Capture the cell that displays the provided text and extract its (X, Y) central coordinate. 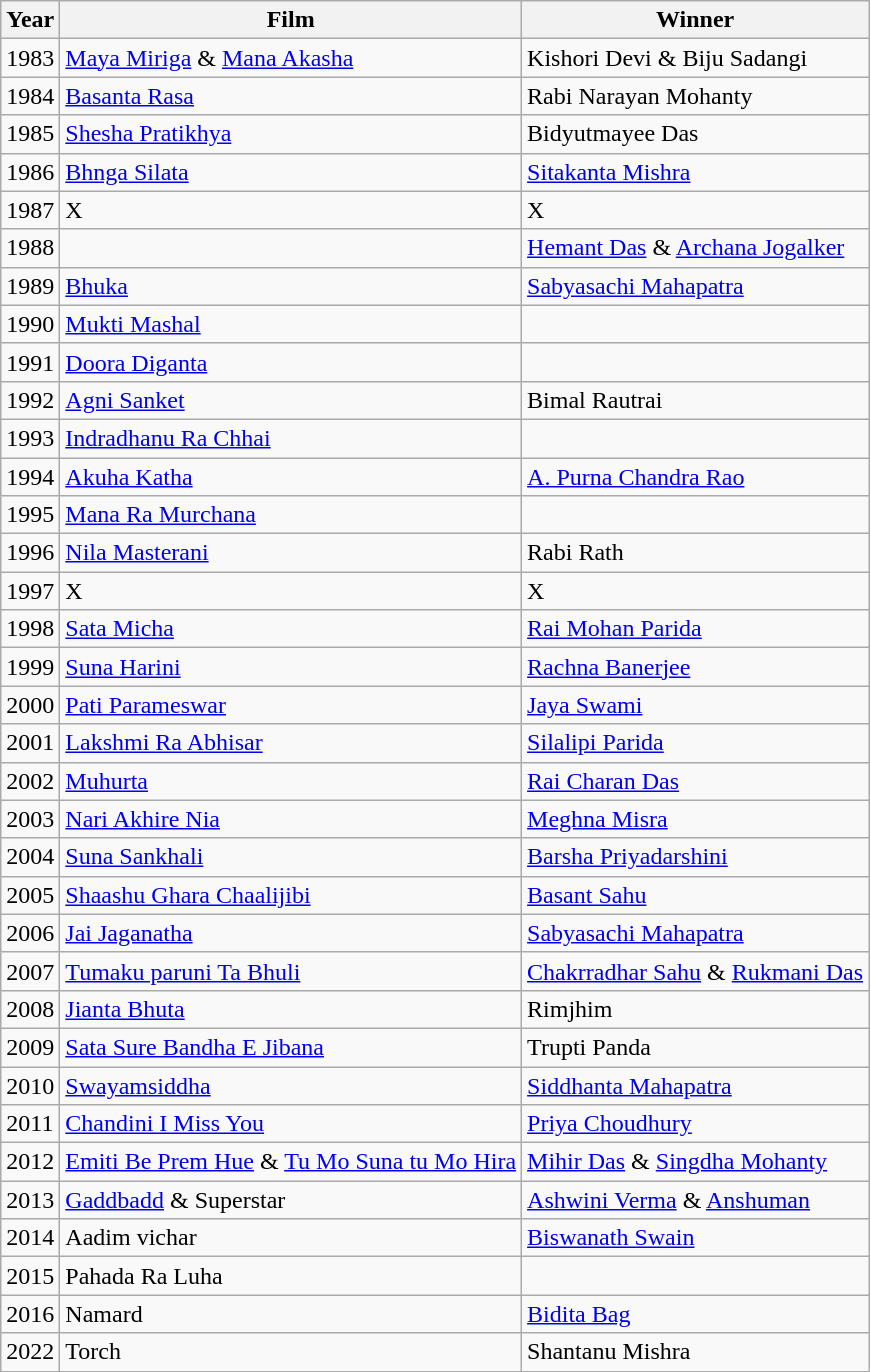
Gaddbadd & Superstar (291, 1200)
Chakrradhar Sahu & Rukmani Das (696, 971)
Trupti Panda (696, 1047)
2016 (30, 1314)
Chandini I Miss You (291, 1124)
Film (291, 20)
Basanta Rasa (291, 96)
Mihir Das & Singdha Mohanty (696, 1162)
Nari Akhire Nia (291, 819)
1996 (30, 553)
2007 (30, 971)
1997 (30, 591)
Bhnga Silata (291, 172)
2006 (30, 933)
1983 (30, 58)
Rimjhim (696, 1009)
Doora Diganta (291, 362)
Aadim vichar (291, 1238)
2005 (30, 895)
2001 (30, 743)
Ashwini Verma & Anshuman (696, 1200)
Rabi Rath (696, 553)
Priya Choudhury (696, 1124)
2014 (30, 1238)
Rabi Narayan Mohanty (696, 96)
2022 (30, 1352)
Sata Micha (291, 629)
Lakshmi Ra Abhisar (291, 743)
Bhuka (291, 286)
Mukti Mashal (291, 324)
2015 (30, 1276)
Maya Miriga & Mana Akasha (291, 58)
Namard (291, 1314)
Pahada Ra Luha (291, 1276)
Jai Jaganatha (291, 933)
Suna Sankhali (291, 857)
2003 (30, 819)
Shesha Pratikhya (291, 134)
Bidita Bag (696, 1314)
Jianta Bhuta (291, 1009)
Rachna Banerjee (696, 667)
2000 (30, 705)
Tumaku paruni Ta Bhuli (291, 971)
Pati Parameswar (291, 705)
1992 (30, 400)
Bidyutmayee Das (696, 134)
Barsha Priyadarshini (696, 857)
Winner (696, 20)
Basant Sahu (696, 895)
Agni Sanket (291, 400)
2013 (30, 1200)
Silalipi Parida (696, 743)
1986 (30, 172)
Shaashu Ghara Chaalijibi (291, 895)
A. Purna Chandra Rao (696, 477)
Bimal Rautrai (696, 400)
Emiti Be Prem Hue & Tu Mo Suna tu Mo Hira (291, 1162)
Year (30, 20)
Jaya Swami (696, 705)
1988 (30, 248)
1999 (30, 667)
Muhurta (291, 781)
2004 (30, 857)
1995 (30, 515)
1987 (30, 210)
Torch (291, 1352)
Rai Mohan Parida (696, 629)
1984 (30, 96)
Shantanu Mishra (696, 1352)
2011 (30, 1124)
Sata Sure Bandha E Jibana (291, 1047)
Rai Charan Das (696, 781)
2010 (30, 1085)
Suna Harini (291, 667)
Siddhanta Mahapatra (696, 1085)
2008 (30, 1009)
1994 (30, 477)
1991 (30, 362)
Hemant Das & Archana Jogalker (696, 248)
Nila Masterani (291, 553)
Mana Ra Murchana (291, 515)
2012 (30, 1162)
1990 (30, 324)
Sitakanta Mishra (696, 172)
1998 (30, 629)
Meghna Misra (696, 819)
Swayamsiddha (291, 1085)
1985 (30, 134)
Indradhanu Ra Chhai (291, 438)
1989 (30, 286)
Akuha Katha (291, 477)
Biswanath Swain (696, 1238)
2009 (30, 1047)
1993 (30, 438)
Kishori Devi & Biju Sadangi (696, 58)
2002 (30, 781)
